From the cell containing the given text, extract its center point as (X, Y) coordinate. 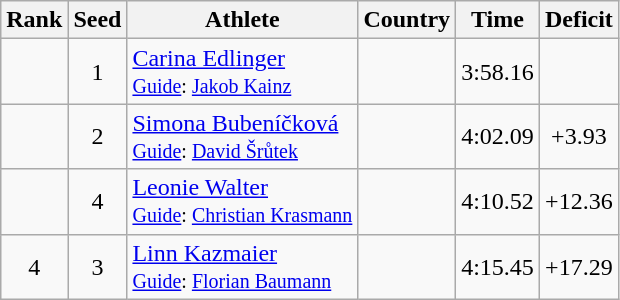
4:02.09 (498, 136)
Country (407, 20)
Deficit (578, 20)
+17.29 (578, 266)
Carina EdlingerGuide: Jakob Kainz (242, 72)
Leonie WalterGuide: Christian Krasmann (242, 202)
1 (98, 72)
Seed (98, 20)
3:58.16 (498, 72)
3 (98, 266)
2 (98, 136)
4:15.45 (498, 266)
Simona BubeníčkováGuide: David Šrůtek (242, 136)
+3.93 (578, 136)
4:10.52 (498, 202)
Athlete (242, 20)
Rank (34, 20)
Time (498, 20)
Linn KazmaierGuide: Florian Baumann (242, 266)
+12.36 (578, 202)
